For the text-containing cell, return its midpoint in [X, Y] coordinate format. 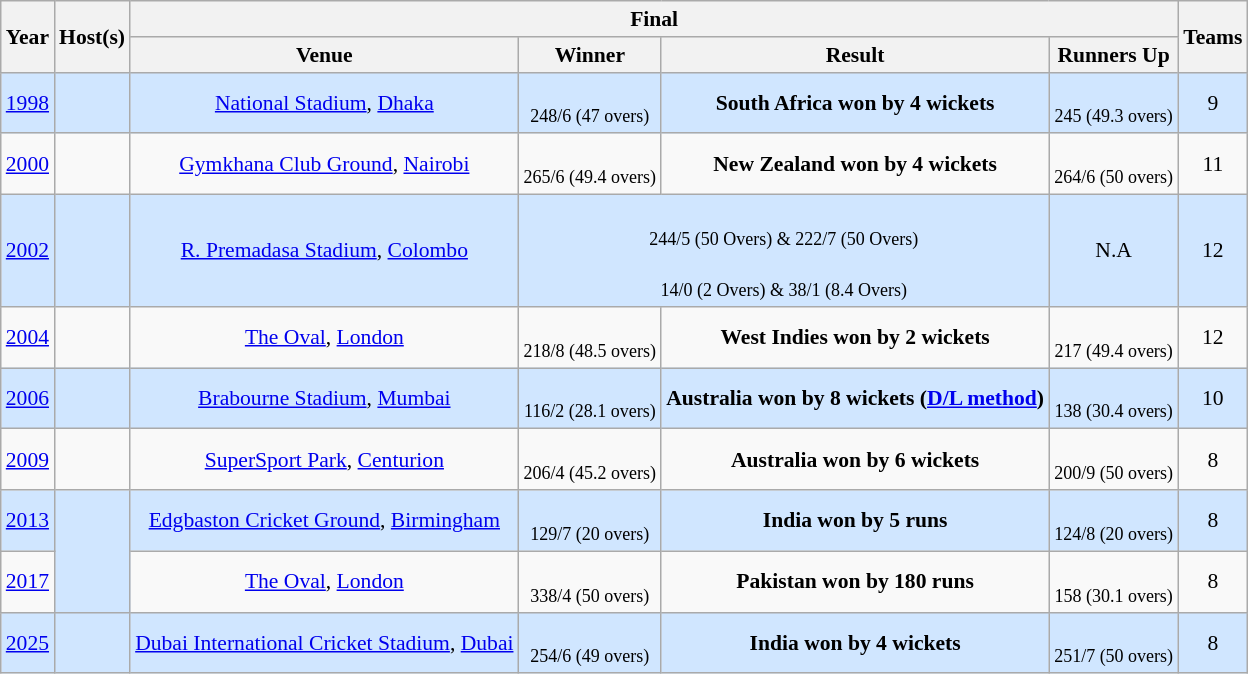
Dubai International Cricket Stadium, Dubai [324, 642]
2009 [28, 460]
India won by 5 runs [855, 520]
Gymkhana Club Ground, Nairobi [324, 164]
129/7 (20 overs) [590, 520]
158 (30.1 overs) [1114, 582]
N.A [1114, 251]
India won by 4 wickets [855, 642]
244/5 (50 Overs) & 222/7 (50 Overs)14/0 (2 Overs) & 38/1 (8.4 Overs) [784, 251]
138 (30.4 overs) [1114, 398]
2017 [28, 582]
2004 [28, 338]
217 (49.4 overs) [1114, 338]
265/6 (49.4 overs) [590, 164]
245 (49.3 overs) [1114, 102]
2013 [28, 520]
Year [28, 36]
South Africa won by 4 wickets [855, 102]
200/9 (50 overs) [1114, 460]
R. Premadasa Stadium, Colombo [324, 251]
338/4 (50 overs) [590, 582]
Brabourne Stadium, Mumbai [324, 398]
Edgbaston Cricket Ground, Birmingham [324, 520]
New Zealand won by 4 wickets [855, 164]
124/8 (20 overs) [1114, 520]
251/7 (50 overs) [1114, 642]
Pakistan won by 180 runs [855, 582]
Host(s) [92, 36]
9 [1212, 102]
11 [1212, 164]
116/2 (28.1 overs) [590, 398]
2002 [28, 251]
2006 [28, 398]
Result [855, 55]
2025 [28, 642]
Teams [1212, 36]
Winner [590, 55]
206/4 (45.2 overs) [590, 460]
264/6 (50 overs) [1114, 164]
SuperSport Park, Centurion [324, 460]
10 [1212, 398]
Australia won by 6 wickets [855, 460]
2000 [28, 164]
Venue [324, 55]
National Stadium, Dhaka [324, 102]
Runners Up [1114, 55]
218/8 (48.5 overs) [590, 338]
West Indies won by 2 wickets [855, 338]
248/6 (47 overs) [590, 102]
254/6 (49 overs) [590, 642]
1998 [28, 102]
Final [654, 19]
Australia won by 8 wickets (D/L method) [855, 398]
